Return the (X, Y) coordinate for the center point of the cell that contains the specified text.  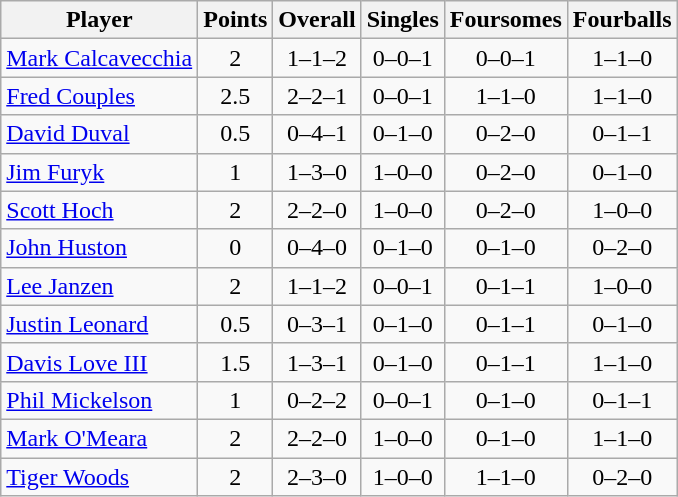
John Huston (100, 248)
0–2–2 (317, 400)
2–2–1 (317, 96)
Lee Janzen (100, 286)
Jim Furyk (100, 172)
Overall (317, 20)
Fred Couples (100, 96)
1–3–1 (317, 362)
David Duval (100, 134)
2.5 (236, 96)
Singles (402, 20)
Mark O'Meara (100, 438)
Scott Hoch (100, 210)
Player (100, 20)
2–3–0 (317, 477)
Tiger Woods (100, 477)
Fourballs (622, 20)
Foursomes (506, 20)
1.5 (236, 362)
Justin Leonard (100, 324)
Phil Mickelson (100, 400)
0–4–0 (317, 248)
0–3–1 (317, 324)
0–4–1 (317, 134)
Mark Calcavecchia (100, 58)
1–3–0 (317, 172)
0 (236, 248)
Points (236, 20)
Davis Love III (100, 362)
